Scan for the cell matching the given text and deliver its (x, y) coordinate at center. 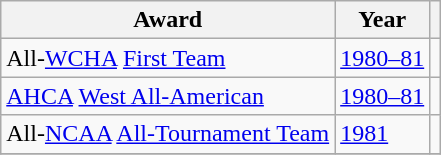
AHCA West All-American (168, 96)
Award (168, 20)
Year (382, 20)
All-NCAA All-Tournament Team (168, 134)
1981 (382, 134)
All-WCHA First Team (168, 58)
